Find where the given text appears and provide that cell's center as (x, y) coordinate. 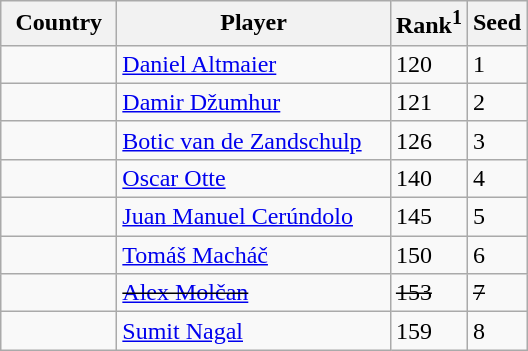
6 (496, 255)
Rank1 (428, 24)
Alex Molčan (254, 293)
159 (428, 331)
Damir Džumhur (254, 102)
7 (496, 293)
2 (496, 102)
Seed (496, 24)
Tomáš Macháč (254, 255)
140 (428, 178)
126 (428, 140)
121 (428, 102)
120 (428, 64)
150 (428, 255)
Oscar Otte (254, 178)
145 (428, 217)
153 (428, 293)
Juan Manuel Cerúndolo (254, 217)
Daniel Altmaier (254, 64)
3 (496, 140)
Country (59, 24)
4 (496, 178)
Player (254, 24)
8 (496, 331)
5 (496, 217)
Botic van de Zandschulp (254, 140)
Sumit Nagal (254, 331)
1 (496, 64)
